From the cell containing the given text, extract its center point as (X, Y) coordinate. 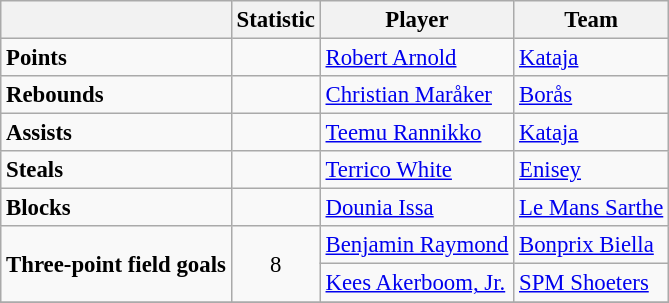
8 (276, 264)
Terrico White (416, 170)
Statistic (276, 20)
Points (116, 58)
Le Mans Sarthe (592, 208)
Dounia Issa (416, 208)
Three-point field goals (116, 264)
Kees Akerboom, Jr. (416, 283)
Team (592, 20)
Rebounds (116, 95)
Blocks (116, 208)
SPM Shoeters (592, 283)
Bonprix Biella (592, 245)
Player (416, 20)
Christian Maråker (416, 95)
Steals (116, 170)
Teemu Rannikko (416, 133)
Enisey (592, 170)
Assists (116, 133)
Robert Arnold (416, 58)
Benjamin Raymond (416, 245)
Borås (592, 95)
